From the cell containing the given text, extract its center point as (x, y) coordinate. 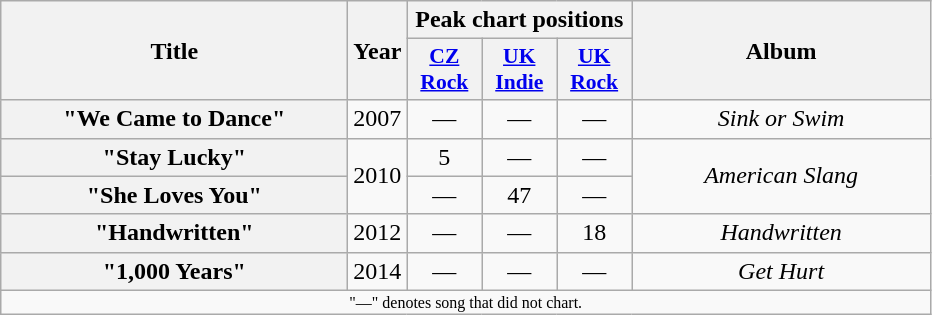
2007 (378, 119)
47 (520, 195)
Album (782, 50)
Year (378, 50)
UKIndie (520, 70)
CZRock (444, 70)
2012 (378, 233)
Get Hurt (782, 271)
UKRock (594, 70)
"She Loves You" (174, 195)
"We Came to Dance" (174, 119)
"—" denotes song that did not chart. (466, 302)
Title (174, 50)
5 (444, 157)
Sink or Swim (782, 119)
Peak chart positions (520, 20)
"Handwritten" (174, 233)
2010 (378, 176)
"1,000 Years" (174, 271)
Handwritten (782, 233)
"Stay Lucky" (174, 157)
2014 (378, 271)
American Slang (782, 176)
18 (594, 233)
